Search for the cell housing the specified text and yield its [x, y] center coordinate. 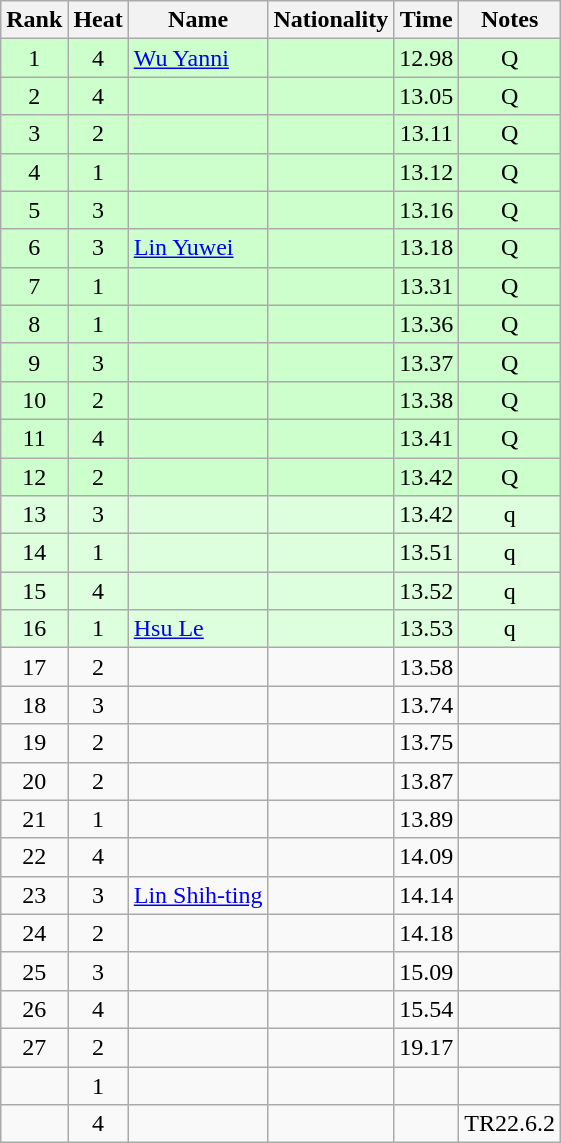
14.18 [426, 933]
5 [34, 210]
13.18 [426, 248]
Lin Shih-ting [198, 895]
8 [34, 324]
14 [34, 553]
13.38 [426, 400]
Heat [98, 20]
16 [34, 629]
24 [34, 933]
13.36 [426, 324]
13.53 [426, 629]
15.54 [426, 1009]
19 [34, 743]
23 [34, 895]
27 [34, 1047]
7 [34, 286]
17 [34, 667]
13.41 [426, 438]
19.17 [426, 1047]
13.05 [426, 96]
Name [198, 20]
11 [34, 438]
Nationality [331, 20]
Hsu Le [198, 629]
12 [34, 477]
14.14 [426, 895]
13.12 [426, 172]
18 [34, 705]
13.74 [426, 705]
9 [34, 362]
TR22.6.2 [510, 1124]
13.89 [426, 819]
13.31 [426, 286]
Notes [510, 20]
20 [34, 781]
26 [34, 1009]
14.09 [426, 857]
13.51 [426, 553]
15.09 [426, 971]
13.87 [426, 781]
13.16 [426, 210]
13.11 [426, 134]
Lin Yuwei [198, 248]
21 [34, 819]
10 [34, 400]
Wu Yanni [198, 58]
25 [34, 971]
15 [34, 591]
13 [34, 515]
Rank [34, 20]
6 [34, 248]
12.98 [426, 58]
13.75 [426, 743]
13.52 [426, 591]
22 [34, 857]
Time [426, 20]
13.58 [426, 667]
13.37 [426, 362]
